Locate the cell with the specified text and output its (X, Y) center coordinate. 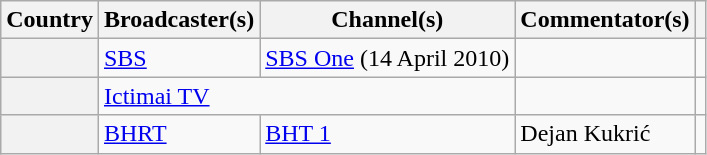
BHRT (178, 134)
SBS One (14 April 2010) (388, 58)
SBS (178, 58)
Commentator(s) (605, 20)
Ictimai TV (306, 96)
Country (50, 20)
Broadcaster(s) (178, 20)
Channel(s) (388, 20)
BHT 1 (388, 134)
Dejan Kukrić (605, 134)
